Pinpoint the cell where the given text exists, returning its [x, y] midpoint coordinate. 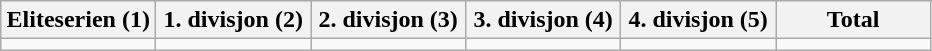
Eliteserien (1) [78, 20]
4. divisjon (5) [698, 20]
1. divisjon (2) [234, 20]
Total [854, 20]
3. divisjon (4) [544, 20]
2. divisjon (3) [388, 20]
